From the cell containing the given text, extract its center point as [x, y] coordinate. 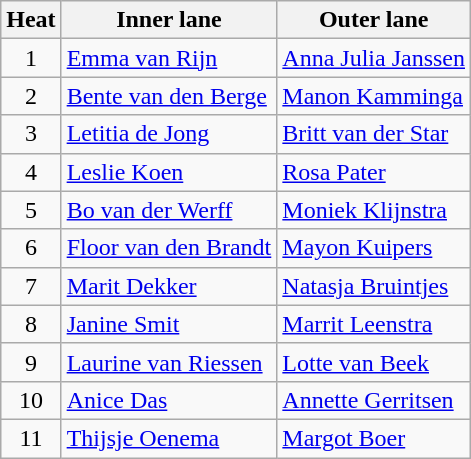
Bo van der Werff [169, 210]
Anice Das [169, 400]
Heat [31, 20]
Floor van den Brandt [169, 248]
1 [31, 58]
Manon Kamminga [374, 96]
Janine Smit [169, 324]
2 [31, 96]
3 [31, 134]
Laurine van Riessen [169, 362]
Rosa Pater [374, 172]
Lotte van Beek [374, 362]
9 [31, 362]
Natasja Bruintjes [374, 286]
Emma van Rijn [169, 58]
11 [31, 438]
Letitia de Jong [169, 134]
7 [31, 286]
Leslie Koen [169, 172]
Outer lane [374, 20]
Marrit Leenstra [374, 324]
Margot Boer [374, 438]
Moniek Klijnstra [374, 210]
6 [31, 248]
Anna Julia Janssen [374, 58]
Inner lane [169, 20]
10 [31, 400]
Mayon Kuipers [374, 248]
4 [31, 172]
8 [31, 324]
Thijsje Oenema [169, 438]
Britt van der Star [374, 134]
Marit Dekker [169, 286]
Bente van den Berge [169, 96]
Annette Gerritsen [374, 400]
5 [31, 210]
